Extract the (X, Y) coordinate from the center of the cell holding the provided text.  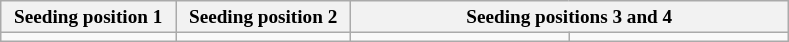
Seeding position 2 (264, 17)
Seeding positions 3 and 4 (570, 17)
Seeding position 1 (88, 17)
